Identify which cell holds the provided text, then report its (x, y) central coordinate. 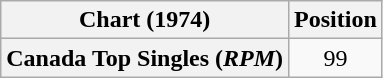
Position (336, 20)
99 (336, 58)
Chart (1974) (145, 20)
Canada Top Singles (RPM) (145, 58)
